Return [x, y] of the center of cell containing provided text 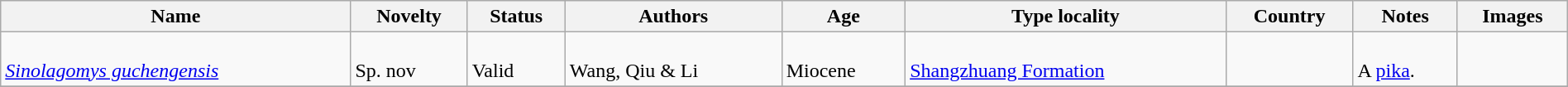
Status [516, 17]
Novelty [409, 17]
Wang, Qiu & Li [673, 60]
Images [1512, 17]
A pika. [1405, 60]
Valid [516, 60]
Authors [673, 17]
Age [844, 17]
Miocene [844, 60]
Notes [1405, 17]
Type locality [1066, 17]
Sp. nov [409, 60]
Sinolagomys guchengensis [175, 60]
Country [1289, 17]
Shangzhuang Formation [1066, 60]
Name [175, 17]
